Identify which cell holds the provided text, then report its (X, Y) central coordinate. 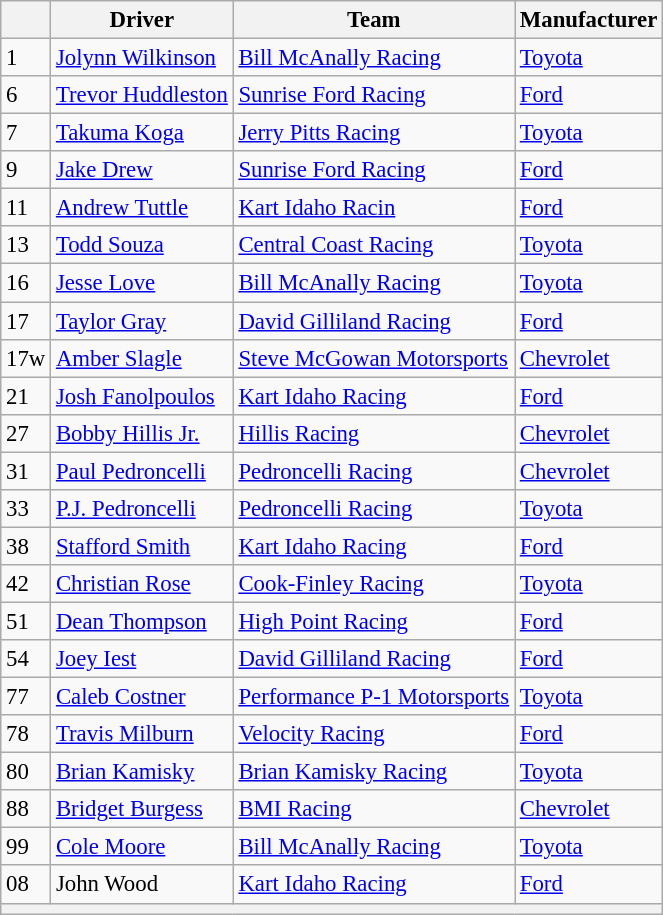
Manufacturer (588, 20)
Takuma Koga (142, 133)
Taylor Gray (142, 321)
7 (26, 133)
80 (26, 772)
Driver (142, 20)
78 (26, 734)
Hillis Racing (374, 433)
Central Coast Racing (374, 245)
Bobby Hillis Jr. (142, 433)
51 (26, 621)
99 (26, 847)
54 (26, 659)
88 (26, 809)
31 (26, 471)
Jolynn Wilkinson (142, 58)
13 (26, 245)
33 (26, 509)
Bridget Burgess (142, 809)
Amber Slagle (142, 358)
17w (26, 358)
BMI Racing (374, 809)
Christian Rose (142, 584)
21 (26, 396)
77 (26, 697)
Cook-Finley Racing (374, 584)
Cole Moore (142, 847)
Dean Thompson (142, 621)
9 (26, 170)
Brian Kamisky Racing (374, 772)
Travis Milburn (142, 734)
Steve McGowan Motorsports (374, 358)
Paul Pedroncelli (142, 471)
Jake Drew (142, 170)
Caleb Costner (142, 697)
Jerry Pitts Racing (374, 133)
Stafford Smith (142, 546)
1 (26, 58)
Andrew Tuttle (142, 208)
Joey Iest (142, 659)
Kart Idaho Racin (374, 208)
16 (26, 283)
38 (26, 546)
High Point Racing (374, 621)
08 (26, 885)
Trevor Huddleston (142, 95)
Performance P-1 Motorsports (374, 697)
John Wood (142, 885)
42 (26, 584)
Josh Fanolpoulos (142, 396)
11 (26, 208)
27 (26, 433)
Jesse Love (142, 283)
Todd Souza (142, 245)
6 (26, 95)
P.J. Pedroncelli (142, 509)
Team (374, 20)
17 (26, 321)
Brian Kamisky (142, 772)
Velocity Racing (374, 734)
